Locate the cell with the specified text and output its [x, y] center coordinate. 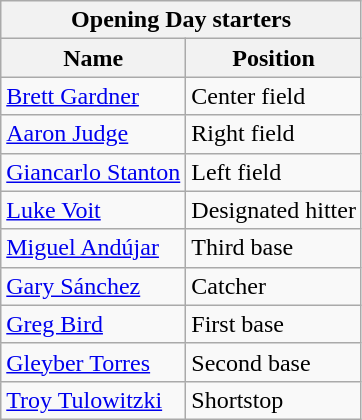
Luke Voit [94, 210]
Right field [274, 134]
Miguel Andújar [94, 248]
Third base [274, 248]
Catcher [274, 286]
Name [94, 58]
Aaron Judge [94, 134]
Opening Day starters [182, 20]
Designated hitter [274, 210]
First base [274, 324]
Gary Sánchez [94, 286]
Center field [274, 96]
Gleyber Torres [94, 362]
Shortstop [274, 400]
Giancarlo Stanton [94, 172]
Brett Gardner [94, 96]
Greg Bird [94, 324]
Second base [274, 362]
Position [274, 58]
Troy Tulowitzki [94, 400]
Left field [274, 172]
